For the text-containing cell, return its midpoint in (X, Y) coordinate format. 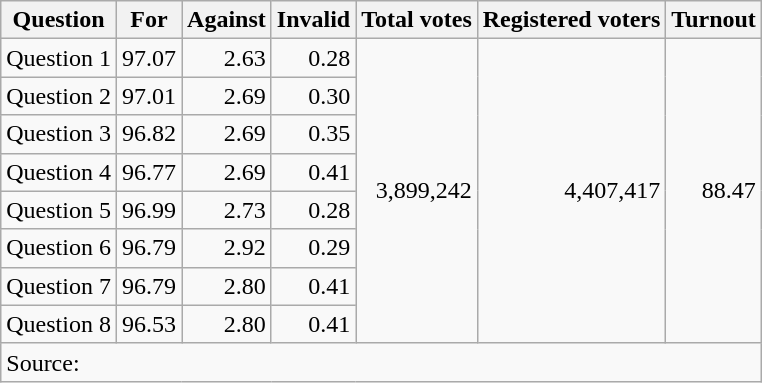
Source: (382, 362)
Turnout (714, 20)
97.07 (148, 58)
96.82 (148, 134)
97.01 (148, 96)
Question 2 (59, 96)
Question 6 (59, 248)
Question 7 (59, 286)
0.30 (313, 96)
2.92 (227, 248)
Registered voters (572, 20)
Question (59, 20)
Question 1 (59, 58)
96.77 (148, 172)
4,407,417 (572, 191)
0.35 (313, 134)
Total votes (417, 20)
Question 4 (59, 172)
Invalid (313, 20)
96.99 (148, 210)
3,899,242 (417, 191)
Question 5 (59, 210)
2.73 (227, 210)
Against (227, 20)
88.47 (714, 191)
96.53 (148, 324)
Question 3 (59, 134)
For (148, 20)
0.29 (313, 248)
2.63 (227, 58)
Question 8 (59, 324)
